Search for the cell housing the specified text and yield its [x, y] center coordinate. 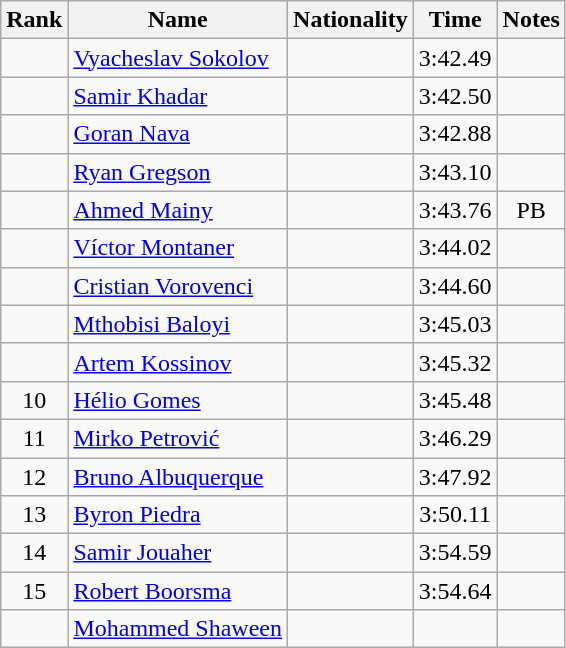
Ryan Gregson [178, 172]
13 [34, 515]
Mthobisi Baloyi [178, 324]
Ahmed Mainy [178, 210]
3:50.11 [455, 515]
Time [455, 20]
Rank [34, 20]
12 [34, 477]
3:54.64 [455, 591]
Cristian Vorovenci [178, 286]
Samir Jouaher [178, 553]
Vyacheslav Sokolov [178, 58]
15 [34, 591]
Notes [531, 20]
Robert Boorsma [178, 591]
Víctor Montaner [178, 248]
14 [34, 553]
10 [34, 400]
3:44.60 [455, 286]
3:43.10 [455, 172]
3:47.92 [455, 477]
3:45.32 [455, 362]
3:42.50 [455, 96]
Byron Piedra [178, 515]
3:43.76 [455, 210]
Mohammed Shaween [178, 629]
3:45.48 [455, 400]
3:45.03 [455, 324]
Artem Kossinov [178, 362]
Goran Nava [178, 134]
3:42.88 [455, 134]
3:54.59 [455, 553]
Hélio Gomes [178, 400]
3:42.49 [455, 58]
Mirko Petrović [178, 438]
11 [34, 438]
Bruno Albuquerque [178, 477]
3:44.02 [455, 248]
3:46.29 [455, 438]
Nationality [351, 20]
Samir Khadar [178, 96]
PB [531, 210]
Name [178, 20]
